Locate the cell with the specified text and output its (X, Y) center coordinate. 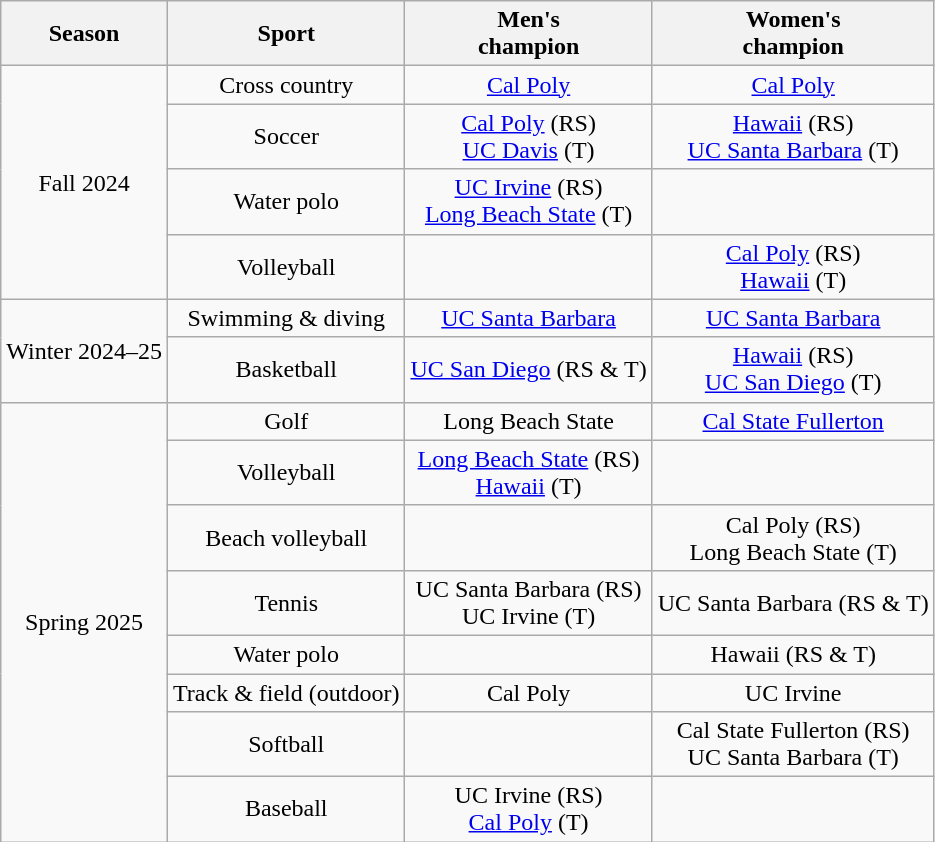
Track & field (outdoor) (286, 693)
Long Beach State (528, 421)
Fall 2024 (84, 182)
Hawaii (RS)UC San Diego (T) (793, 370)
Swimming & diving (286, 318)
Baseball (286, 810)
Soccer (286, 136)
Men'schampion (528, 34)
UC Irvine (RS)Long Beach State (T) (528, 202)
Cal Poly (RS)Long Beach State (T) (793, 538)
Cal Poly (RS)Hawaii (T) (793, 266)
Hawaii (RS)UC Santa Barbara (T) (793, 136)
Beach volleyball (286, 538)
UC Irvine (793, 693)
Long Beach State (RS)Hawaii (T) (528, 472)
Tennis (286, 602)
Winter 2024–25 (84, 350)
Cal State Fullerton (RS)UC Santa Barbara (T) (793, 744)
Spring 2025 (84, 622)
Cal Poly (RS)UC Davis (T) (528, 136)
UC Santa Barbara (RS)UC Irvine (T) (528, 602)
Golf (286, 421)
Basketball (286, 370)
Women'schampion (793, 34)
Softball (286, 744)
UC Irvine (RS)Cal Poly (T) (528, 810)
Cal State Fullerton (793, 421)
Hawaii (RS & T) (793, 654)
Season (84, 34)
Sport (286, 34)
Cross country (286, 85)
UC Santa Barbara (RS & T) (793, 602)
UC San Diego (RS & T) (528, 370)
